Detect which cell encompasses the target text, then output its [X, Y] center coordinate. 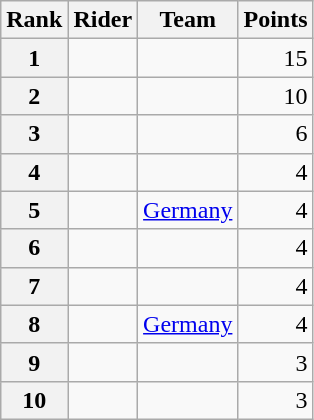
5 [34, 210]
Team [188, 20]
Rank [34, 20]
Rider [103, 20]
2 [34, 96]
1 [34, 58]
8 [34, 324]
7 [34, 286]
9 [34, 362]
Points [276, 20]
15 [276, 58]
